Return the [X, Y] coordinate for the center point of the cell that contains the specified text.  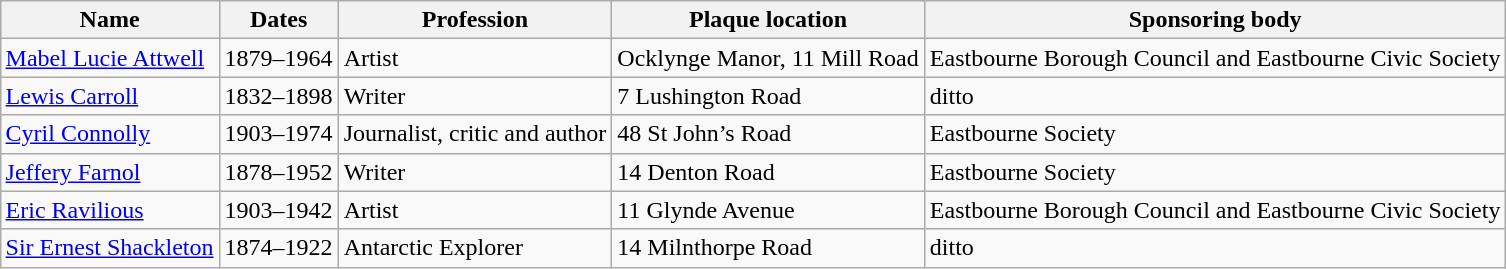
Cyril Connolly [110, 134]
14 Denton Road [768, 172]
Eric Ravilious [110, 210]
Antarctic Explorer [475, 248]
1878–1952 [278, 172]
11 Glynde Avenue [768, 210]
7 Lushington Road [768, 96]
Ocklynge Manor, 11 Mill Road [768, 58]
14 Milnthorpe Road [768, 248]
1832–1898 [278, 96]
Plaque location [768, 20]
1879–1964 [278, 58]
48 St John’s Road [768, 134]
Lewis Carroll [110, 96]
1874–1922 [278, 248]
Mabel Lucie Attwell [110, 58]
1903–1942 [278, 210]
Journalist, critic and author [475, 134]
1903–1974 [278, 134]
Profession [475, 20]
Jeffery Farnol [110, 172]
Name [110, 20]
Dates [278, 20]
Sponsoring body [1215, 20]
Sir Ernest Shackleton [110, 248]
